Scan for the cell matching the given text and deliver its [x, y] coordinate at center. 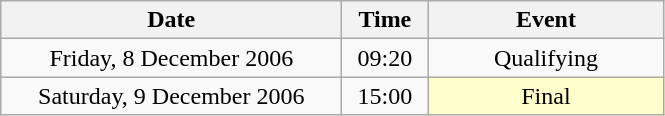
Event [546, 20]
09:20 [385, 58]
Time [385, 20]
Friday, 8 December 2006 [172, 58]
Date [172, 20]
Final [546, 96]
Qualifying [546, 58]
Saturday, 9 December 2006 [172, 96]
15:00 [385, 96]
